Return the [X, Y] coordinate for the center point of the cell that contains the specified text.  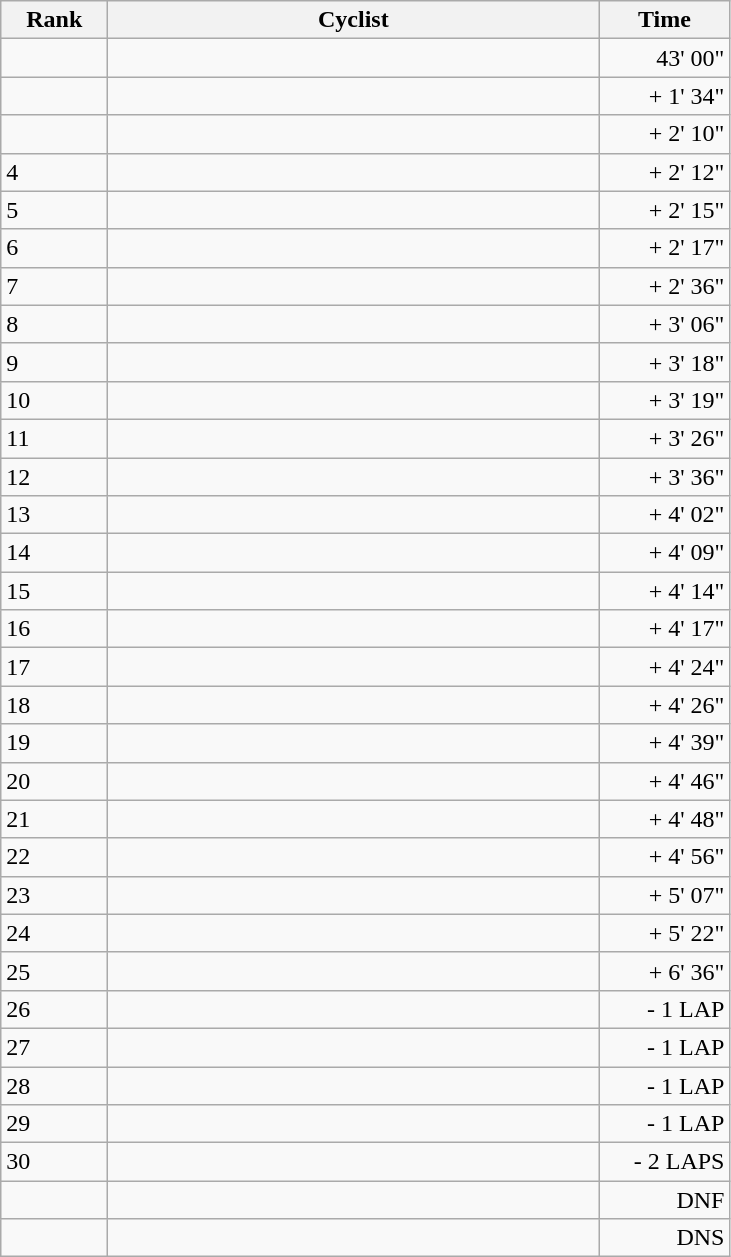
+ 4' 14" [664, 591]
+ 2' 36" [664, 286]
20 [54, 781]
26 [54, 1009]
+ 2' 17" [664, 248]
+ 2' 15" [664, 210]
+ 4' 56" [664, 857]
21 [54, 819]
7 [54, 286]
23 [54, 895]
4 [54, 172]
6 [54, 248]
10 [54, 400]
+ 4' 09" [664, 553]
Time [664, 20]
28 [54, 1085]
17 [54, 667]
Cyclist [354, 20]
+ 4' 26" [664, 705]
43' 00" [664, 58]
24 [54, 933]
30 [54, 1162]
9 [54, 362]
+ 4' 48" [664, 819]
+ 3' 36" [664, 477]
+ 3' 19" [664, 400]
- 2 LAPS [664, 1162]
18 [54, 705]
12 [54, 477]
+ 5' 22" [664, 933]
Rank [54, 20]
5 [54, 210]
DNF [664, 1200]
+ 4' 02" [664, 515]
+ 4' 24" [664, 667]
+ 4' 46" [664, 781]
14 [54, 553]
29 [54, 1124]
+ 5' 07" [664, 895]
+ 1' 34" [664, 96]
+ 6' 36" [664, 971]
DNS [664, 1238]
+ 4' 17" [664, 629]
+ 2' 12" [664, 172]
+ 3' 06" [664, 324]
+ 3' 26" [664, 438]
11 [54, 438]
22 [54, 857]
19 [54, 743]
+ 2' 10" [664, 134]
+ 3' 18" [664, 362]
8 [54, 324]
+ 4' 39" [664, 743]
25 [54, 971]
16 [54, 629]
27 [54, 1047]
15 [54, 591]
13 [54, 515]
